Return (x, y) of the center of cell containing provided text 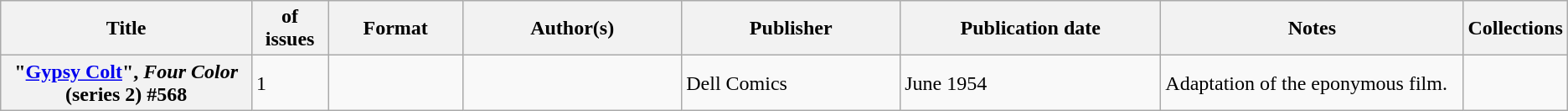
Adaptation of the eponymous film. (1312, 82)
Author(s) (573, 29)
Publication date (1030, 29)
1 (290, 82)
of issues (290, 29)
"Gypsy Colt", Four Color (series 2) #568 (126, 82)
Dell Comics (791, 82)
Format (395, 29)
June 1954 (1030, 82)
Notes (1312, 29)
Collections (1515, 29)
Publisher (791, 29)
Title (126, 29)
